Find where the given text appears and provide that cell's center as [x, y] coordinate. 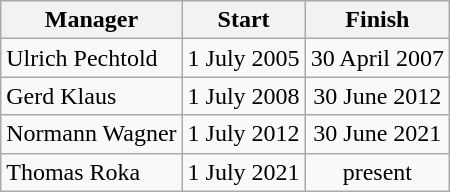
30 April 2007 [377, 58]
30 June 2012 [377, 96]
Ulrich Pechtold [92, 58]
Manager [92, 20]
1 July 2012 [244, 134]
Finish [377, 20]
1 July 2021 [244, 172]
1 July 2008 [244, 96]
Start [244, 20]
Gerd Klaus [92, 96]
1 July 2005 [244, 58]
30 June 2021 [377, 134]
present [377, 172]
Normann Wagner [92, 134]
Thomas Roka [92, 172]
